Search for the cell housing the specified text and yield its [X, Y] center coordinate. 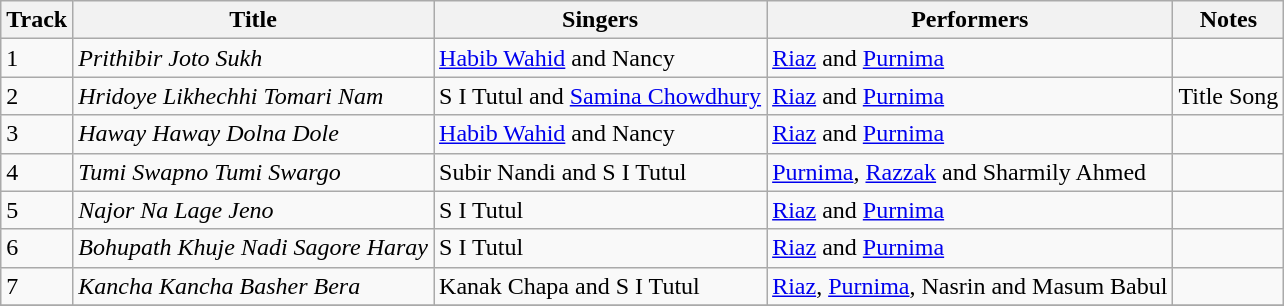
Singers [600, 20]
7 [37, 286]
Subir Nandi and S I Tutul [600, 172]
Haway Haway Dolna Dole [254, 134]
Riaz, Purnima, Nasrin and Masum Babul [970, 286]
Najor Na Lage Jeno [254, 210]
Purnima, Razzak and Sharmily Ahmed [970, 172]
3 [37, 134]
Notes [1228, 20]
Kancha Kancha Basher Bera [254, 286]
Title [254, 20]
2 [37, 96]
5 [37, 210]
S I Tutul and Samina Chowdhury [600, 96]
Track [37, 20]
Performers [970, 20]
Prithibir Joto Sukh [254, 58]
Hridoye Likhechhi Tomari Nam [254, 96]
Tumi Swapno Tumi Swargo [254, 172]
Title Song [1228, 96]
Bohupath Khuje Nadi Sagore Haray [254, 248]
6 [37, 248]
1 [37, 58]
4 [37, 172]
Kanak Chapa and S I Tutul [600, 286]
